Locate the cell with the specified text and output its (X, Y) center coordinate. 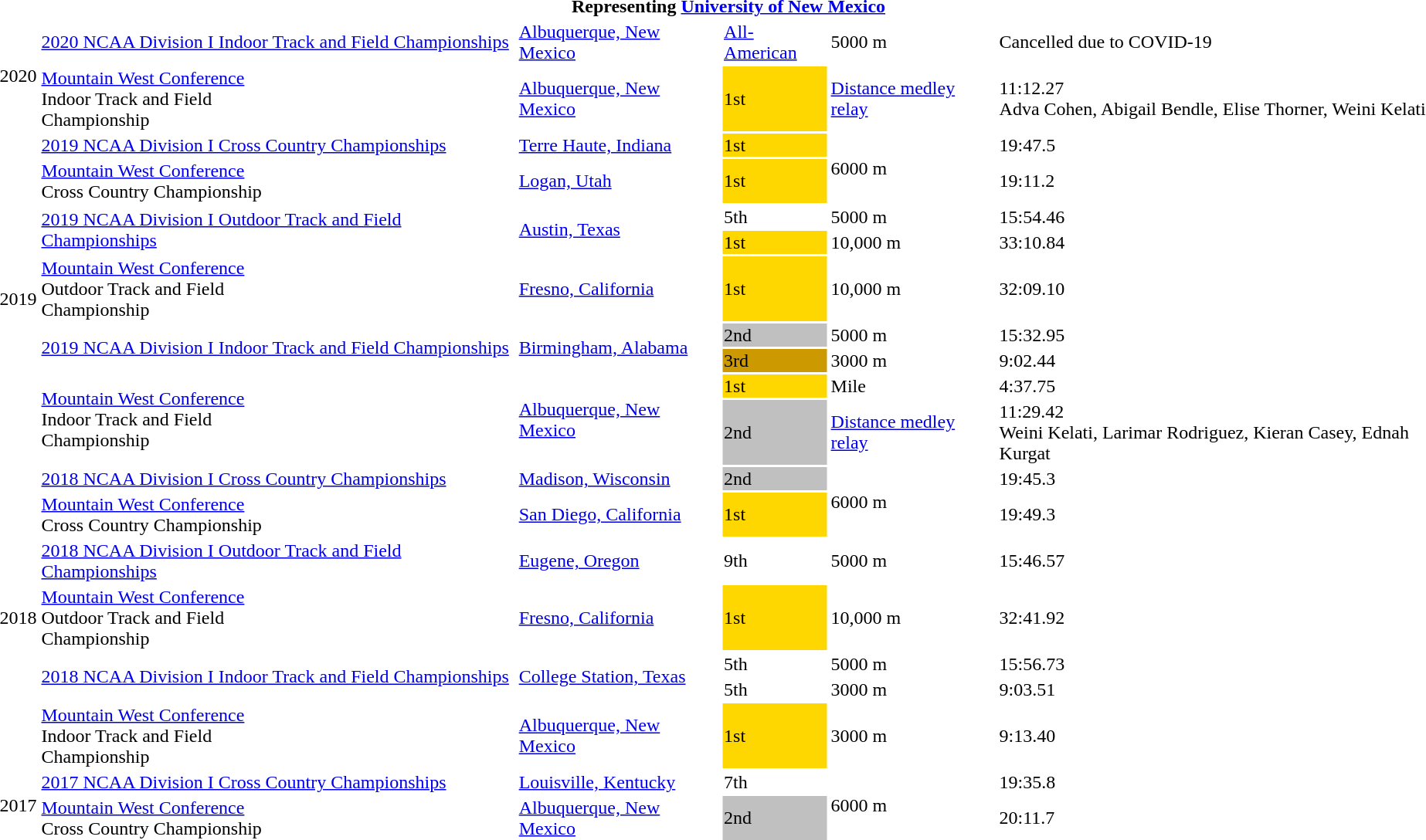
2019 NCAA Division I Outdoor Track and Field Championships (278, 230)
2019 NCAA Division I Indoor Track and Field Championships (278, 347)
All-American (776, 42)
Terre Haute, Indiana (619, 145)
2018 NCAA Division I Cross Country Championships (278, 479)
3rd (776, 361)
Birmingham, Alabama (619, 347)
2020 NCAA Division I Indoor Track and Field Championships (278, 42)
Louisville, Kentucky (619, 782)
San Diego, California (619, 514)
2018 NCAA Division I Indoor Track and Field Championships (278, 676)
2019 NCAA Division I Cross Country Championships (278, 145)
Madison, Wisconsin (619, 479)
7th (776, 782)
Eugene, Oregon (619, 561)
Austin, Texas (619, 230)
Logan, Utah (619, 181)
2018 NCAA Division I Outdoor Track and Field Championships (278, 561)
College Station, Texas (619, 676)
2017 NCAA Division I Cross Country Championships (278, 782)
9th (776, 561)
Mile (913, 386)
